Detect which cell encompasses the target text, then output its [x, y] center coordinate. 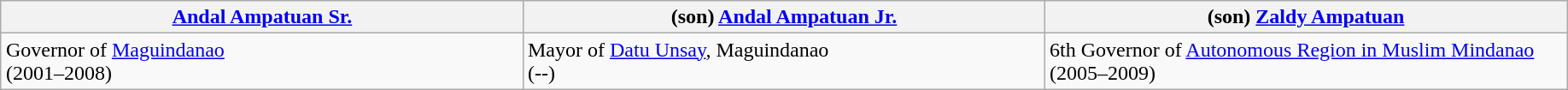
Andal Ampatuan Sr. [261, 17]
(son) Zaldy Ampatuan [1307, 17]
Mayor of Datu Unsay, Maguindanao(--) [784, 62]
(son) Andal Ampatuan Jr. [784, 17]
6th Governor of Autonomous Region in Muslim Mindanao(2005–2009) [1307, 62]
Governor of Maguindanao(2001–2008) [261, 62]
